Return the [X, Y] coordinate for the center point of the cell that contains the specified text.  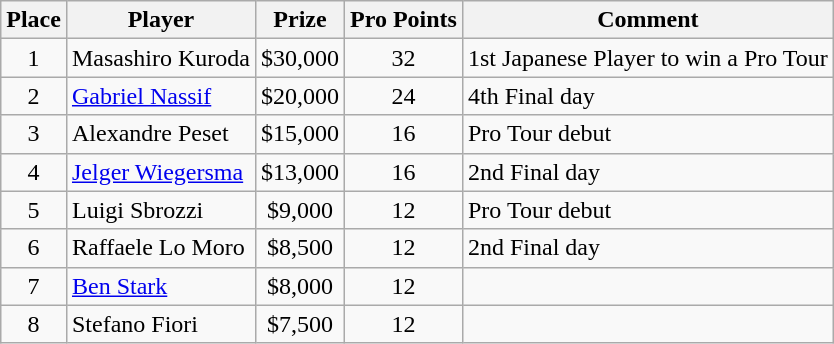
5 [34, 210]
32 [404, 58]
3 [34, 134]
2 [34, 96]
Comment [648, 20]
6 [34, 248]
$20,000 [300, 96]
1 [34, 58]
7 [34, 286]
Raffaele Lo Moro [160, 248]
4 [34, 172]
Gabriel Nassif [160, 96]
$8,500 [300, 248]
Stefano Fiori [160, 324]
$9,000 [300, 210]
$7,500 [300, 324]
Ben Stark [160, 286]
8 [34, 324]
Place [34, 20]
Luigi Sbrozzi [160, 210]
Alexandre Peset [160, 134]
$30,000 [300, 58]
1st Japanese Player to win a Pro Tour [648, 58]
24 [404, 96]
Prize [300, 20]
Jelger Wiegersma [160, 172]
$15,000 [300, 134]
$8,000 [300, 286]
Player [160, 20]
4th Final day [648, 96]
$13,000 [300, 172]
Pro Points [404, 20]
Masashiro Kuroda [160, 58]
